Provide the (X, Y) coordinate of the cell's center where the given text is located.  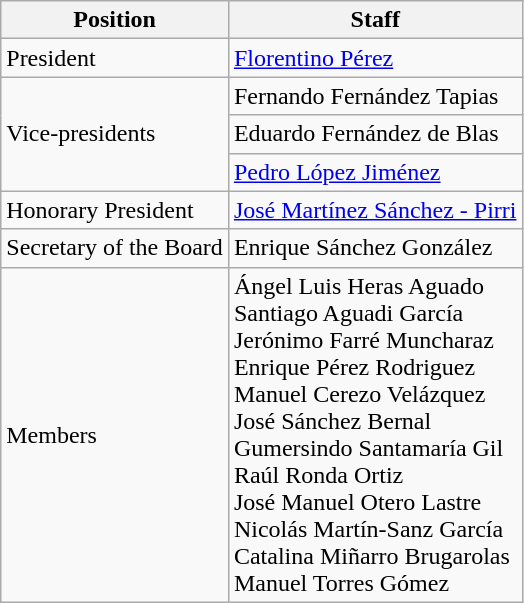
Eduardo Fernández de Blas (375, 134)
Fernando Fernández Tapias (375, 96)
Members (115, 434)
Pedro López Jiménez (375, 172)
José Martínez Sánchez - Pirri (375, 210)
Florentino Pérez (375, 58)
Enrique Sánchez González (375, 248)
Position (115, 20)
Secretary of the Board (115, 248)
Staff (375, 20)
Honorary President (115, 210)
President (115, 58)
Vice-presidents (115, 134)
